Extract the [X, Y] coordinate from the center of the cell holding the provided text.  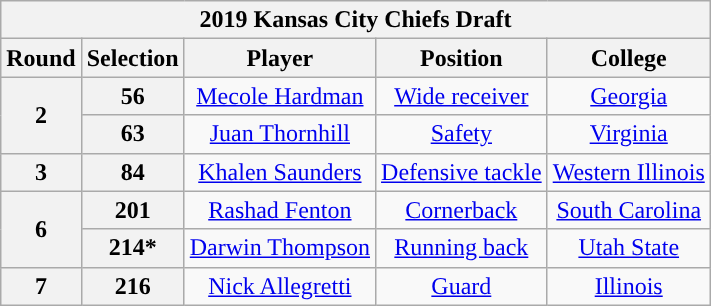
Rashad Fenton [280, 210]
Illinois [628, 286]
Position [462, 58]
Nick Allegretti [280, 286]
3 [41, 172]
Defensive tackle [462, 172]
Mecole Hardman [280, 96]
6 [41, 229]
Guard [462, 286]
Cornerback [462, 210]
56 [132, 96]
Darwin Thompson [280, 248]
Wide receiver [462, 96]
Western Illinois [628, 172]
Selection [132, 58]
Running back [462, 248]
214* [132, 248]
Juan Thornhill [280, 134]
College [628, 58]
Virginia [628, 134]
South Carolina [628, 210]
Georgia [628, 96]
201 [132, 210]
Round [41, 58]
84 [132, 172]
63 [132, 134]
216 [132, 286]
Khalen Saunders [280, 172]
2 [41, 115]
2019 Kansas City Chiefs Draft [356, 20]
Player [280, 58]
Utah State [628, 248]
Safety [462, 134]
7 [41, 286]
